Output the [X, Y] coordinate of the center of the cell containing the given text.  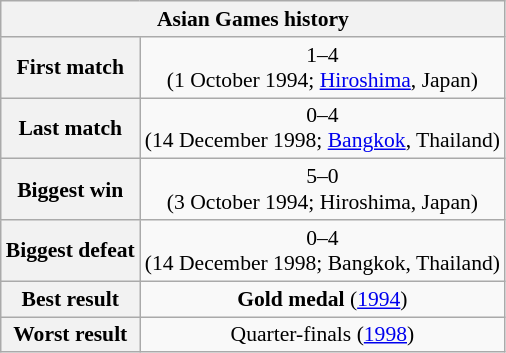
5–0 (3 October 1994; Hiroshima, Japan) [322, 190]
1–4 (1 October 1994; Hiroshima, Japan) [322, 68]
Best result [70, 299]
Biggest win [70, 190]
Biggest defeat [70, 250]
Gold medal (1994) [322, 299]
Last match [70, 128]
First match [70, 68]
Quarter-finals (1998) [322, 335]
Asian Games history [253, 19]
Worst result [70, 335]
